Determine the (x, y) coordinate at the center of the cell enclosing the given text.  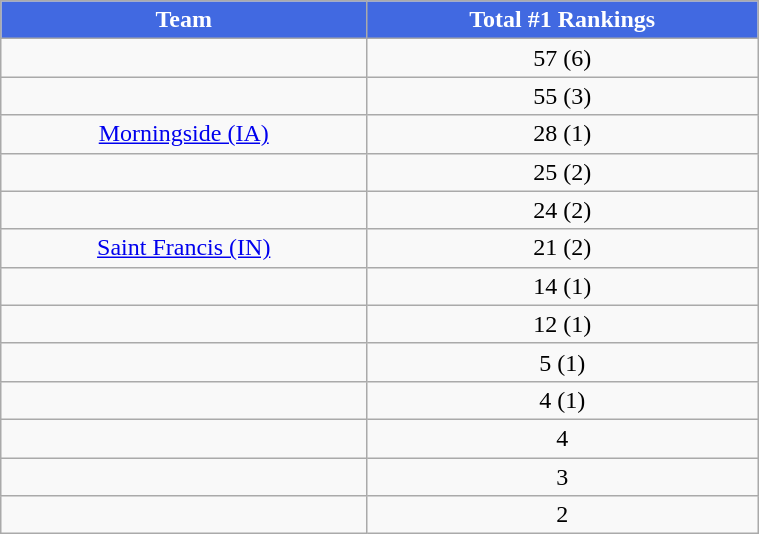
55 (3) (562, 96)
4 (562, 438)
Team (184, 20)
14 (1) (562, 286)
Saint Francis (IN) (184, 248)
57 (6) (562, 58)
Morningside (IA) (184, 134)
3 (562, 477)
24 (2) (562, 210)
12 (1) (562, 324)
5 (1) (562, 362)
2 (562, 515)
21 (2) (562, 248)
4 (1) (562, 400)
Total #1 Rankings (562, 20)
25 (2) (562, 172)
28 (1) (562, 134)
